Return the (x, y) coordinate for the center point of the cell that contains the specified text.  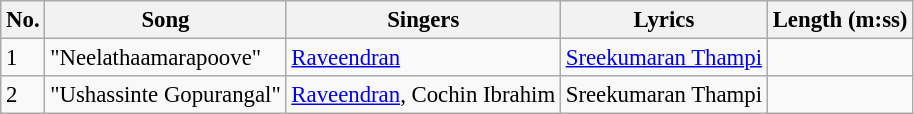
Singers (423, 20)
Length (m:ss) (840, 20)
"Neelathaamarapoove" (166, 58)
Raveendran (423, 58)
Song (166, 20)
1 (23, 58)
"Ushassinte Gopurangal" (166, 95)
Lyrics (664, 20)
No. (23, 20)
Raveendran, Cochin Ibrahim (423, 95)
2 (23, 95)
